From the cell containing the given text, extract its center point as (x, y) coordinate. 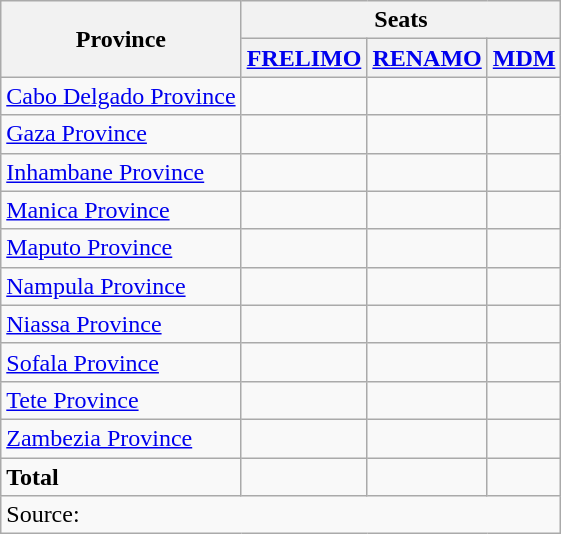
FRELIMO (304, 58)
Inhambane Province (121, 172)
Total (121, 477)
Cabo Delgado Province (121, 96)
Zambezia Province (121, 438)
RENAMO (427, 58)
Maputo Province (121, 248)
Nampula Province (121, 286)
Source: (281, 515)
Niassa Province (121, 324)
Sofala Province (121, 362)
Seats (401, 20)
Gaza Province (121, 134)
Province (121, 39)
Tete Province (121, 400)
MDM (524, 58)
Manica Province (121, 210)
